Search for the cell housing the specified text and yield its [x, y] center coordinate. 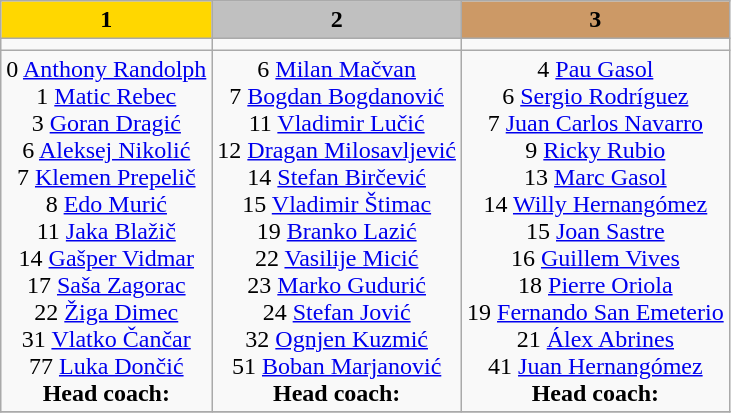
1 [106, 20]
2 [337, 20]
3 [596, 20]
